Locate the cell with the specified text and output its [X, Y] center coordinate. 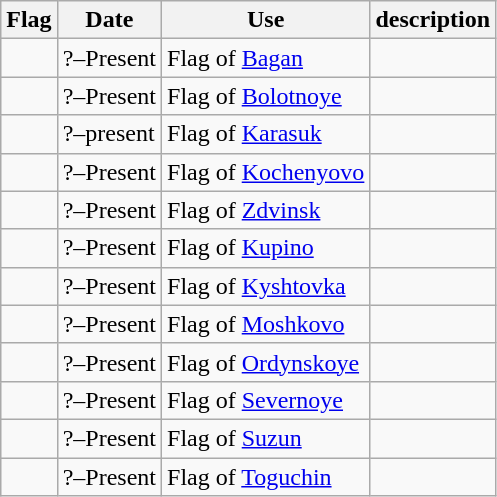
Flag [29, 20]
Flag of Moshkovo [266, 324]
Flag of Bolotnoye [266, 96]
description [433, 20]
Flag of Toguchin [266, 477]
Flag of Kyshtovka [266, 286]
?–present [109, 134]
Flag of Kochenyovo [266, 172]
Flag of Zdvinsk [266, 210]
Flag of Karasuk [266, 134]
Flag of Suzun [266, 438]
Flag of Severnoye [266, 400]
Flag of Kupino [266, 248]
Use [266, 20]
Flag of Ordynskoye [266, 362]
Date [109, 20]
Flag of Bagan [266, 58]
